Return the [x, y] coordinate for the center point of the cell that contains the specified text.  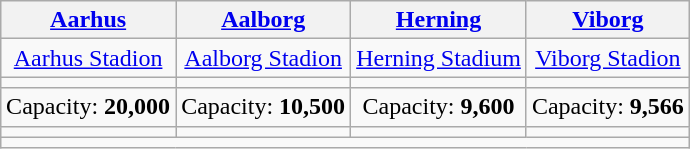
Aarhus [88, 20]
Capacity: 20,000 [88, 107]
Herning [439, 20]
Viborg [608, 20]
Capacity: 10,500 [264, 107]
Capacity: 9,566 [608, 107]
Aalborg [264, 20]
Aarhus Stadion [88, 58]
Viborg Stadion [608, 58]
Capacity: 9,600 [439, 107]
Aalborg Stadion [264, 58]
Herning Stadium [439, 58]
